Pinpoint the cell where the given text exists, returning its (X, Y) midpoint coordinate. 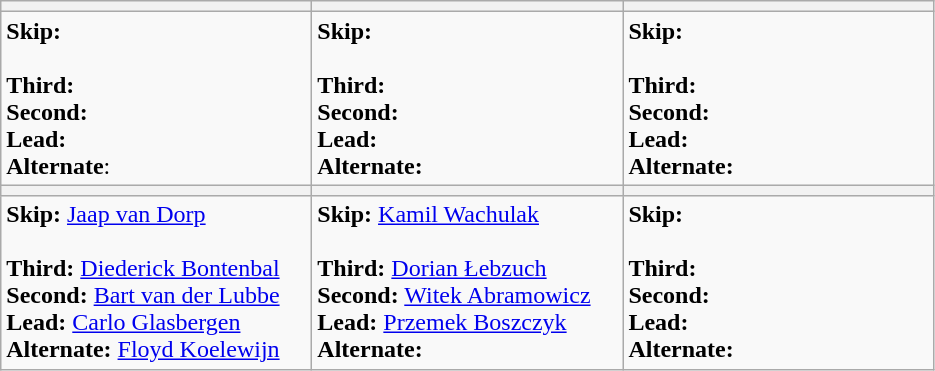
Skip: Kamil Wachulak Third: Dorian Łebzuch Second: Witek Abramowicz Lead: Przemek Boszczyk Alternate: (468, 282)
Skip: Jaap van DorpThird: Diederick Bontenbal Second: Bart van der Lubbe Lead: Carlo Glasbergen Alternate: Floyd Koelewijn (156, 282)
